Scan for the cell matching the given text and deliver its [X, Y] coordinate at center. 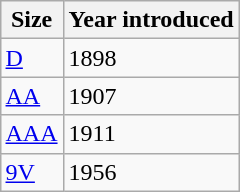
1911 [151, 134]
9V [32, 172]
1956 [151, 172]
1907 [151, 96]
AAA [32, 134]
1898 [151, 58]
Size [32, 20]
Year introduced [151, 20]
AA [32, 96]
D [32, 58]
